Determine the [x, y] coordinate at the center of the cell enclosing the given text.  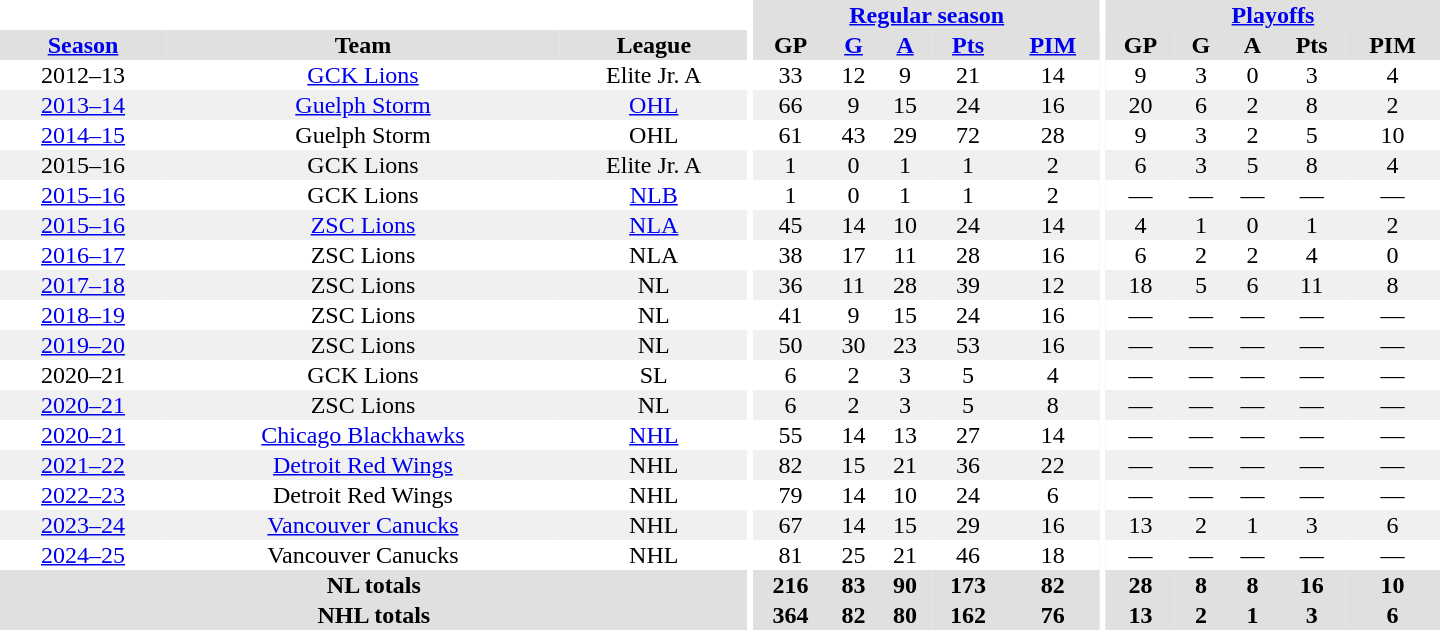
NHL totals [374, 615]
2021–22 [83, 465]
27 [968, 435]
25 [854, 555]
45 [790, 225]
38 [790, 255]
46 [968, 555]
43 [854, 135]
30 [854, 345]
Team [363, 45]
2022–23 [83, 495]
SL [654, 375]
Chicago Blackhawks [363, 435]
2013–14 [83, 105]
NL totals [374, 585]
39 [968, 285]
2024–25 [83, 555]
2012–13 [83, 75]
2019–20 [83, 345]
2018–19 [83, 315]
53 [968, 345]
2014–15 [83, 135]
2023–24 [83, 525]
83 [854, 585]
41 [790, 315]
364 [790, 615]
72 [968, 135]
50 [790, 345]
2017–18 [83, 285]
Regular season [926, 15]
76 [1052, 615]
22 [1052, 465]
81 [790, 555]
NLB [654, 195]
61 [790, 135]
Season [83, 45]
66 [790, 105]
55 [790, 435]
173 [968, 585]
League [654, 45]
162 [968, 615]
20 [1140, 105]
17 [854, 255]
80 [905, 615]
79 [790, 495]
67 [790, 525]
216 [790, 585]
90 [905, 585]
23 [905, 345]
33 [790, 75]
Playoffs [1273, 15]
2016–17 [83, 255]
